Scan for the cell matching the given text and deliver its [x, y] coordinate at center. 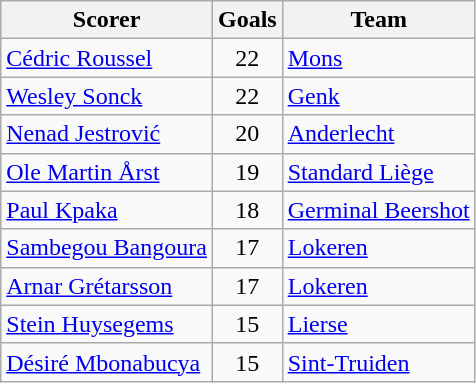
Arnar Grétarsson [107, 286]
Goals [247, 20]
Stein Huysegems [107, 324]
20 [247, 134]
Standard Liège [378, 172]
Sint-Truiden [378, 362]
Germinal Beershot [378, 210]
Anderlecht [378, 134]
Sambegou Bangoura [107, 248]
19 [247, 172]
Mons [378, 58]
18 [247, 210]
Nenad Jestrović [107, 134]
Team [378, 20]
Genk [378, 96]
Paul Kpaka [107, 210]
Lierse [378, 324]
Scorer [107, 20]
Wesley Sonck [107, 96]
Ole Martin Årst [107, 172]
Cédric Roussel [107, 58]
Désiré Mbonabucya [107, 362]
